Return (X, Y) of the center of cell containing provided text 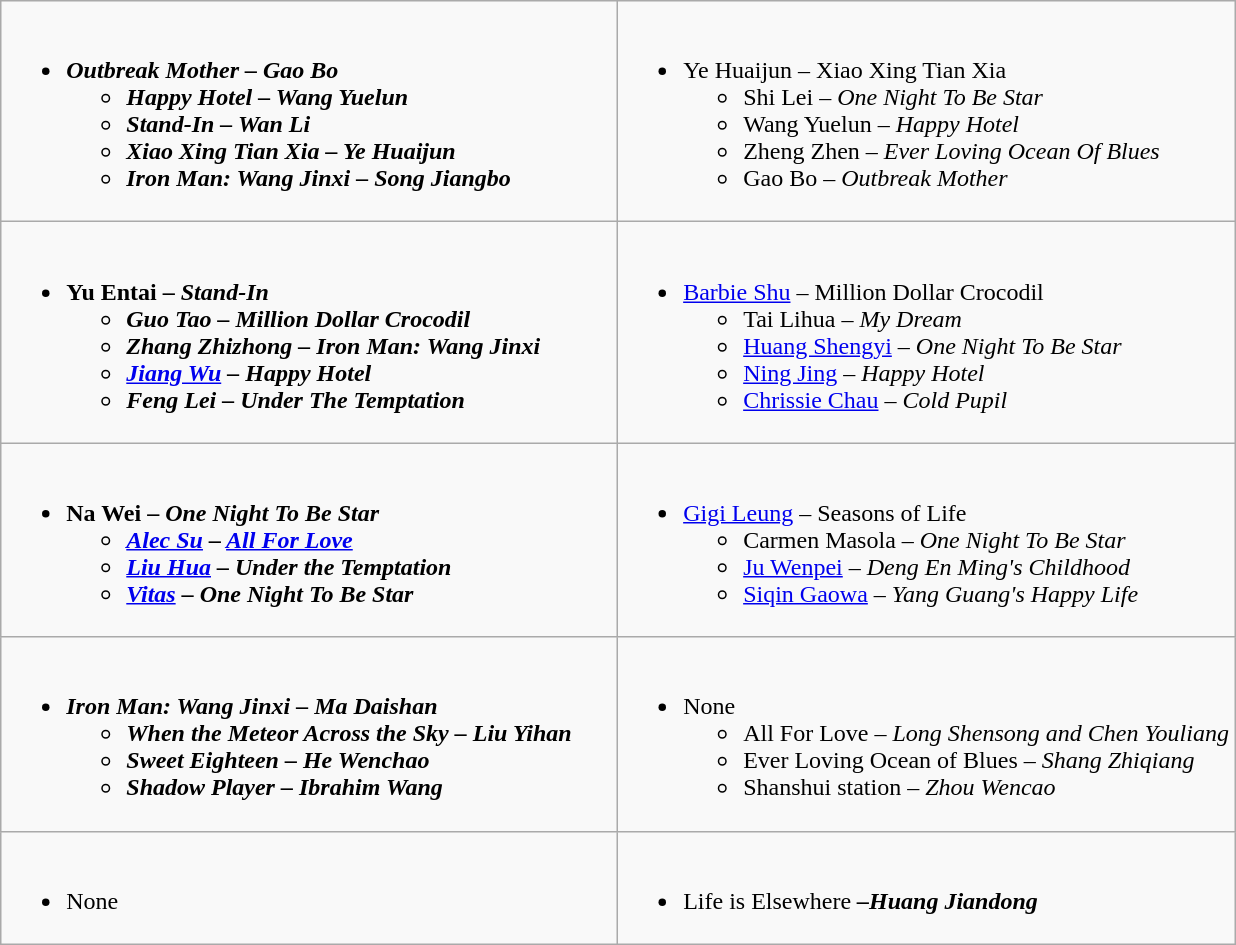
Iron Man: Wang Jinxi – Ma DaishanWhen the Meteor Across the Sky – Liu YihanSweet Eighteen – He WenchaoShadow Player – Ibrahim Wang (310, 734)
Outbreak Mother – Gao BoHappy Hotel – Wang YuelunStand-In – Wan LiXiao Xing Tian Xia – Ye HuaijunIron Man: Wang Jinxi – Song Jiangbo (310, 112)
Life is Elsewhere –Huang Jiandong (926, 888)
NoneAll For Love – Long Shensong and Chen YouliangEver Loving Ocean of Blues – Shang ZhiqiangShanshui station – Zhou Wencao (926, 734)
Gigi Leung – Seasons of LifeCarmen Masola – One Night To Be StarJu Wenpei – Deng En Ming's ChildhoodSiqin Gaowa – Yang Guang's Happy Life (926, 540)
None (310, 888)
Yu Entai – Stand-InGuo Tao – Million Dollar CrocodilZhang Zhizhong – Iron Man: Wang JinxiJiang Wu – Happy HotelFeng Lei – Under The Temptation (310, 332)
Na Wei – One Night To Be StarAlec Su – All For LoveLiu Hua – Under the TemptationVitas – One Night To Be Star (310, 540)
Ye Huaijun – Xiao Xing Tian XiaShi Lei – One Night To Be StarWang Yuelun – Happy HotelZheng Zhen – Ever Loving Ocean Of BluesGao Bo – Outbreak Mother (926, 112)
Barbie Shu – Million Dollar CrocodilTai Lihua – My DreamHuang Shengyi – One Night To Be StarNing Jing – Happy HotelChrissie Chau – Cold Pupil (926, 332)
